Extract the [X, Y] coordinate from the center of the cell holding the provided text.  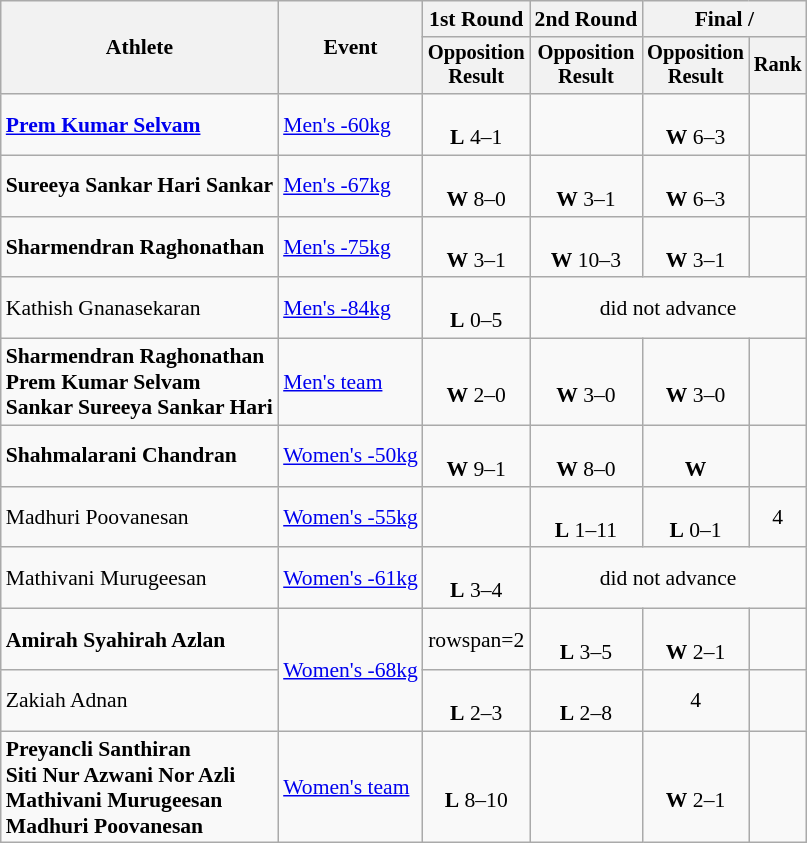
W [696, 456]
Madhuri Poovanesan [140, 518]
Final / [724, 19]
Men's -60kg [350, 124]
Men's -67kg [350, 186]
Men's team [350, 382]
Sharmendran Raghonathan [140, 248]
Women's -68kg [350, 670]
Kathish Gnanasekaran [140, 308]
Men's -75kg [350, 248]
Sureeya Sankar Hari Sankar [140, 186]
Mathivani Murugeesan [140, 578]
Event [350, 48]
Women's team [350, 787]
L 3–4 [476, 578]
Amirah Syahirah Azlan [140, 640]
L 8–10 [476, 787]
Shahmalarani Chandran [140, 456]
L 2–3 [476, 700]
L 3–5 [586, 640]
Prem Kumar Selvam [140, 124]
W 2–0 [476, 382]
Women's -55kg [350, 518]
L 2–8 [586, 700]
rowspan=2 [476, 640]
2nd Round [586, 19]
Men's -84kg [350, 308]
L 4–1 [476, 124]
1st Round [476, 19]
Preyancli SanthiranSiti Nur Azwani Nor AzliMathivani MurugeesanMadhuri Poovanesan [140, 787]
W 10–3 [586, 248]
Zakiah Adnan [140, 700]
Women's -61kg [350, 578]
L 0–1 [696, 518]
W 9–1 [476, 456]
L 0–5 [476, 308]
Sharmendran RaghonathanPrem Kumar SelvamSankar Sureeya Sankar Hari [140, 382]
Women's -50kg [350, 456]
Rank [778, 66]
L 1–11 [586, 518]
Athlete [140, 48]
